Find where the given text appears and provide that cell's center as (X, Y) coordinate. 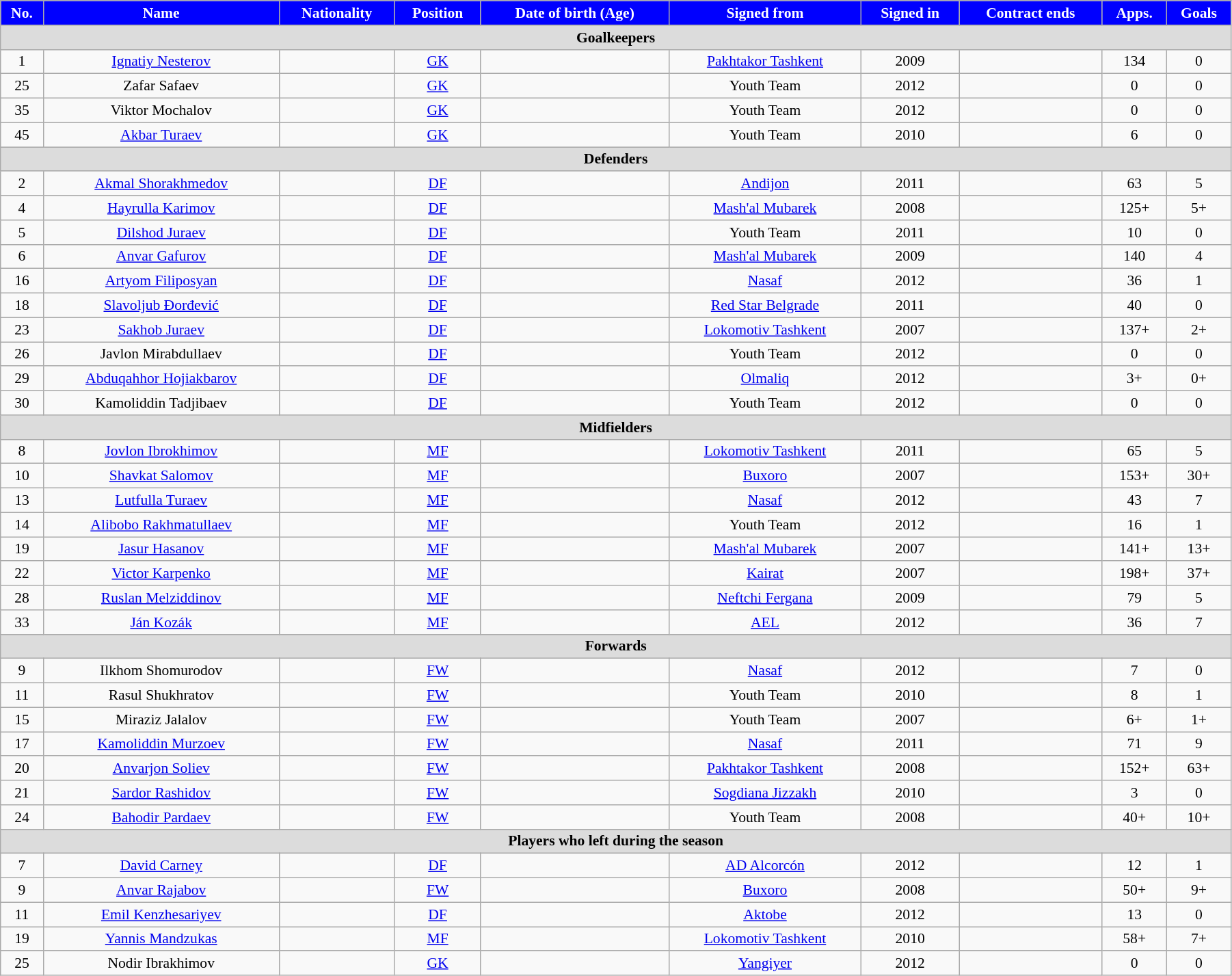
Ignatiy Nesterov (161, 62)
29 (22, 379)
Slavoljub Đorđević (161, 306)
63+ (1199, 769)
0+ (1199, 379)
43 (1135, 501)
Date of birth (Age) (574, 13)
23 (22, 330)
40+ (1135, 817)
50+ (1135, 891)
17 (22, 744)
David Carney (161, 866)
20 (22, 769)
Shavkat Salomov (161, 476)
Contract ends (1031, 13)
33 (22, 622)
Red Star Belgrade (764, 306)
58+ (1135, 939)
Andijon (764, 184)
125+ (1135, 208)
30+ (1199, 476)
Kamoliddin Murzoev (161, 744)
14 (22, 525)
1+ (1199, 720)
Midfielders (616, 427)
Artyom Filiposyan (161, 281)
141+ (1135, 549)
153+ (1135, 476)
Sakhob Juraev (161, 330)
10+ (1199, 817)
Aktobe (764, 914)
Sardor Rashidov (161, 793)
Position (438, 13)
Kairat (764, 574)
13+ (1199, 549)
5+ (1199, 208)
No. (22, 13)
Defenders (616, 159)
Jovlon Ibrokhimov (161, 451)
Ján Kozák (161, 622)
Kamoliddin Tadjibaev (161, 403)
2+ (1199, 330)
Rasul Shukhratov (161, 696)
AEL (764, 622)
71 (1135, 744)
AD Alcorcón (764, 866)
24 (22, 817)
Viktor Mochalov (161, 111)
22 (22, 574)
Victor Karpenko (161, 574)
134 (1135, 62)
Zafar Safaev (161, 86)
15 (22, 720)
30 (22, 403)
Lutfulla Turaev (161, 501)
152+ (1135, 769)
137+ (1135, 330)
Anvar Rajabov (161, 891)
7+ (1199, 939)
Neftchi Fergana (764, 598)
Goals (1199, 13)
26 (22, 354)
3 (1135, 793)
Signed in (911, 13)
Hayrulla Karimov (161, 208)
Alibobo Rakhmatullaev (161, 525)
Ruslan Melziddinov (161, 598)
35 (22, 111)
21 (22, 793)
Olmaliq (764, 379)
Signed from (764, 13)
Miraziz Jalalov (161, 720)
Anvarjon Soliev (161, 769)
45 (22, 135)
Bahodir Pardaev (161, 817)
6+ (1135, 720)
Javlon Mirabdullaev (161, 354)
Name (161, 13)
Nodir Ibrakhimov (161, 964)
2 (22, 184)
12 (1135, 866)
Apps. (1135, 13)
198+ (1135, 574)
Abduqahhor Hojiakbarov (161, 379)
Yangiyer (764, 964)
Nationality (336, 13)
40 (1135, 306)
63 (1135, 184)
Goalkeepers (616, 38)
3+ (1135, 379)
79 (1135, 598)
9+ (1199, 891)
Forwards (616, 646)
Dilshod Juraev (161, 233)
Akmal Shorakhmedov (161, 184)
Yannis Mandzukas (161, 939)
28 (22, 598)
Anvar Gafurov (161, 256)
65 (1135, 451)
Emil Kenzhesariyev (161, 914)
37+ (1199, 574)
18 (22, 306)
Ilkhom Shomurodov (161, 671)
Players who left during the season (616, 841)
Sogdiana Jizzakh (764, 793)
Jasur Hasanov (161, 549)
140 (1135, 256)
Akbar Turaev (161, 135)
